Scan for the cell matching the given text and deliver its (x, y) coordinate at center. 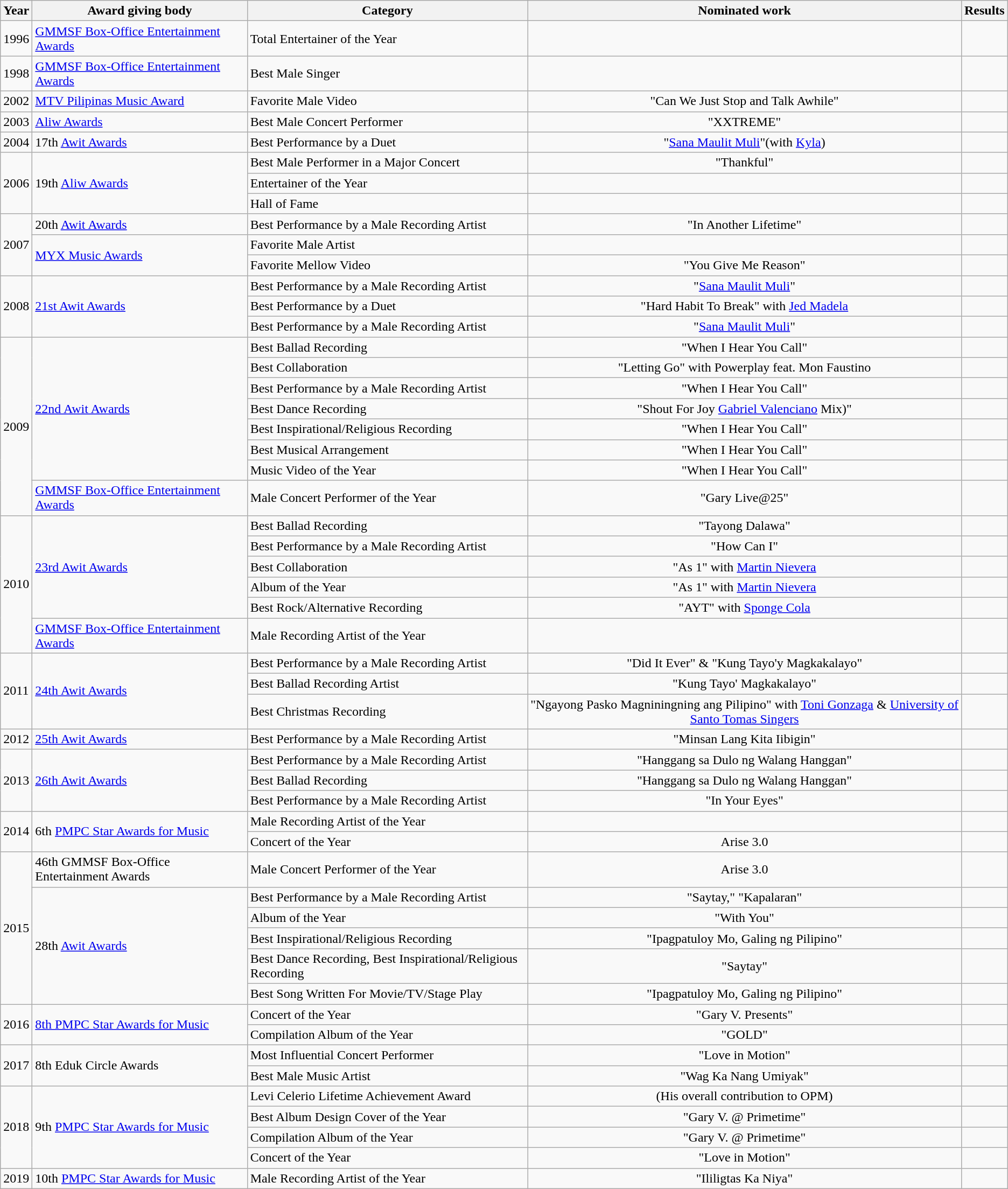
1998 (16, 73)
Best Dance Recording (388, 409)
17th Awit Awards (140, 142)
Best Musical Arrangement (388, 450)
"Sana Maulit Muli"(with Kyla) (745, 142)
2011 (16, 691)
1996 (16, 39)
Year (16, 11)
21st Awit Awards (140, 306)
Total Entertainer of the Year (388, 39)
Hall of Fame (388, 204)
Aliw Awards (140, 122)
Best Song Written For Movie/TV/Stage Play (388, 994)
"Thankful" (745, 163)
22nd Awit Awards (140, 409)
"Letting Go" with Powerplay feat. Mon Faustino (745, 368)
"In Your Eyes" (745, 801)
23rd Awit Awards (140, 566)
Favorite Mellow Video (388, 265)
Best Album Design Cover of the Year (388, 1117)
"Hard Habit To Break" with Jed Madela (745, 306)
2002 (16, 101)
Best Dance Recording, Best Inspirational/Religious Recording (388, 966)
"In Another Lifetime" (745, 224)
Nominated work (745, 11)
"Wag Ka Nang Umiyak" (745, 1076)
20th Awit Awards (140, 224)
2006 (16, 183)
Levi Celerio Lifetime Achievement Award (388, 1096)
MYX Music Awards (140, 255)
"Minsan Lang Kita Iibigin" (745, 739)
2003 (16, 122)
Most Influential Concert Performer (388, 1055)
"Saytay," "Kapalaran" (745, 897)
8th PMPC Star Awards for Music (140, 1024)
(His overall contribution to OPM) (745, 1096)
24th Awit Awards (140, 691)
2007 (16, 244)
Music Video of the Year (388, 470)
2018 (16, 1127)
8th Eduk Circle Awards (140, 1066)
Award giving body (140, 11)
9th PMPC Star Awards for Music (140, 1127)
"Gary V. Presents" (745, 1014)
Entertainer of the Year (388, 183)
"Ililigtas Ka Niya" (745, 1178)
"Gary Live@25" (745, 498)
Best Ballad Recording Artist (388, 684)
2004 (16, 142)
"Saytay" (745, 966)
2014 (16, 831)
2015 (16, 928)
"Did It Ever" & "Kung Tayo'y Magkakalayo" (745, 663)
"GOLD" (745, 1035)
MTV Pilipinas Music Award (140, 101)
2013 (16, 780)
19th Aliw Awards (140, 183)
Best Male Concert Performer (388, 122)
"Tayong Dalawa" (745, 526)
2016 (16, 1024)
10th PMPC Star Awards for Music (140, 1178)
Results (984, 11)
"Kung Tayo' Magkakalayo" (745, 684)
"Can We Just Stop and Talk Awhile" (745, 101)
26th Awit Awards (140, 780)
Favorite Male Artist (388, 244)
"You Give Me Reason" (745, 265)
"With You" (745, 918)
"Ngayong Pasko Magniningning ang Pilipino" with Toni Gonzaga & University of Santo Tomas Singers (745, 712)
2009 (16, 426)
2010 (16, 584)
Best Male Music Artist (388, 1076)
Best Male Singer (388, 73)
"AYT" with Sponge Cola (745, 607)
25th Awit Awards (140, 739)
Category (388, 11)
Best Rock/Alternative Recording (388, 607)
"XXTREME" (745, 122)
28th Awit Awards (140, 946)
Best Male Performer in a Major Concert (388, 163)
46th GMMSF Box-Office Entertainment Awards (140, 869)
6th PMPC Star Awards for Music (140, 831)
2012 (16, 739)
2019 (16, 1178)
2017 (16, 1066)
2008 (16, 306)
Favorite Male Video (388, 101)
"How Can I" (745, 546)
Best Christmas Recording (388, 712)
"Shout For Joy Gabriel Valenciano Mix)" (745, 409)
